Find where the given text appears and provide that cell's center as (x, y) coordinate. 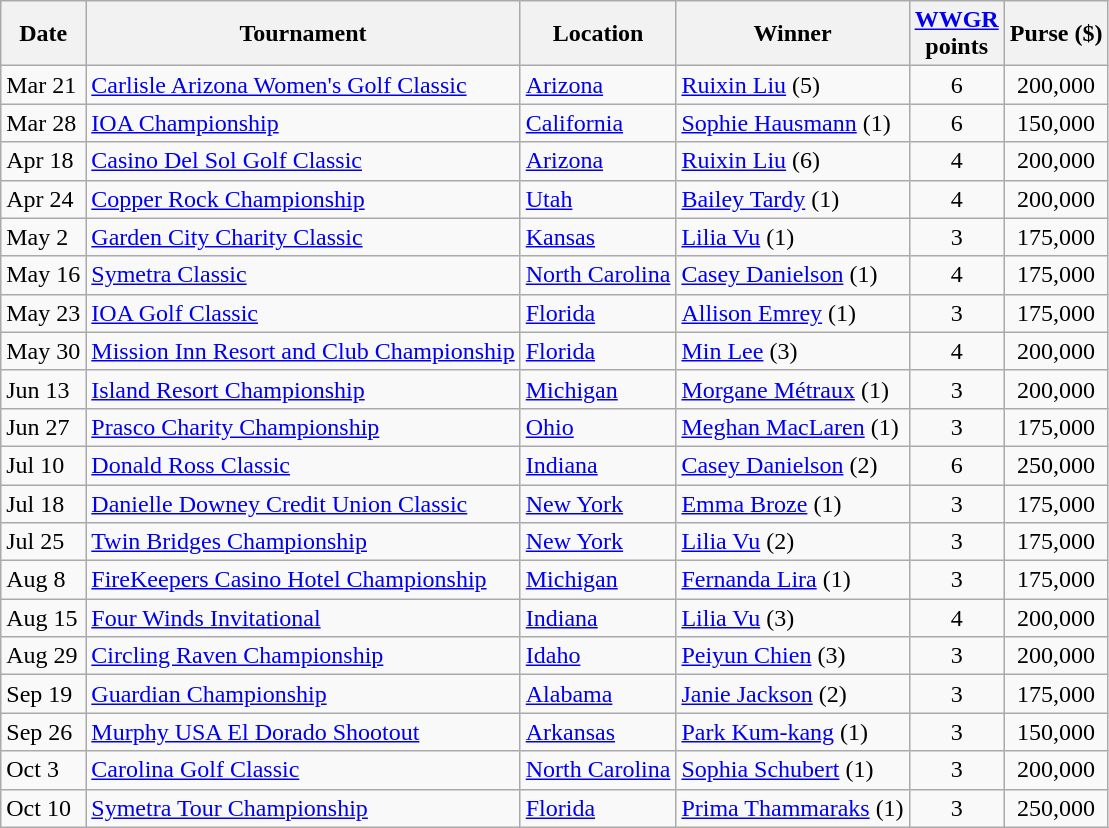
Aug 8 (44, 580)
Carolina Golf Classic (303, 770)
Allison Emrey (1) (792, 313)
Mar 28 (44, 123)
May 2 (44, 237)
Sophie Hausmann (1) (792, 123)
Mar 21 (44, 85)
Four Winds Invitational (303, 618)
Arkansas (598, 732)
Donald Ross Classic (303, 465)
May 23 (44, 313)
Jul 18 (44, 503)
May 16 (44, 275)
Island Resort Championship (303, 389)
Alabama (598, 694)
FireKeepers Casino Hotel Championship (303, 580)
Ohio (598, 427)
Casey Danielson (2) (792, 465)
Copper Rock Championship (303, 199)
Ruixin Liu (6) (792, 161)
May 30 (44, 351)
Casey Danielson (1) (792, 275)
Aug 29 (44, 656)
Sophia Schubert (1) (792, 770)
Jul 25 (44, 542)
Jul 10 (44, 465)
Min Lee (3) (792, 351)
Kansas (598, 237)
Peiyun Chien (3) (792, 656)
Idaho (598, 656)
Carlisle Arizona Women's Golf Classic (303, 85)
Murphy USA El Dorado Shootout (303, 732)
Sep 26 (44, 732)
Utah (598, 199)
Mission Inn Resort and Club Championship (303, 351)
Ruixin Liu (5) (792, 85)
California (598, 123)
Purse ($) (1056, 34)
Tournament (303, 34)
Bailey Tardy (1) (792, 199)
Garden City Charity Classic (303, 237)
Location (598, 34)
IOA Championship (303, 123)
Winner (792, 34)
Apr 24 (44, 199)
Danielle Downey Credit Union Classic (303, 503)
Prima Thammaraks (1) (792, 808)
Symetra Classic (303, 275)
Guardian Championship (303, 694)
Lilia Vu (1) (792, 237)
Park Kum-kang (1) (792, 732)
Symetra Tour Championship (303, 808)
Aug 15 (44, 618)
Sep 19 (44, 694)
Meghan MacLaren (1) (792, 427)
Casino Del Sol Golf Classic (303, 161)
IOA Golf Classic (303, 313)
Jun 13 (44, 389)
Circling Raven Championship (303, 656)
Jun 27 (44, 427)
Oct 10 (44, 808)
Apr 18 (44, 161)
Lilia Vu (2) (792, 542)
Twin Bridges Championship (303, 542)
Janie Jackson (2) (792, 694)
Prasco Charity Championship (303, 427)
Fernanda Lira (1) (792, 580)
Emma Broze (1) (792, 503)
Lilia Vu (3) (792, 618)
Morgane Métraux (1) (792, 389)
WWGRpoints (956, 34)
Oct 3 (44, 770)
Date (44, 34)
